Provide the (x, y) coordinate of the cell's center where the given text is located.  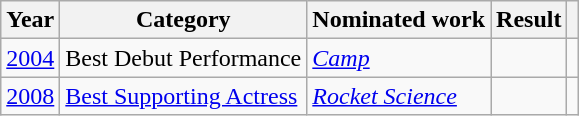
2004 (30, 58)
Year (30, 20)
Category (184, 20)
Nominated work (399, 20)
Rocket Science (399, 96)
Best Debut Performance (184, 58)
Best Supporting Actress (184, 96)
Result (529, 20)
2008 (30, 96)
Camp (399, 58)
